Search for the cell housing the specified text and yield its [X, Y] center coordinate. 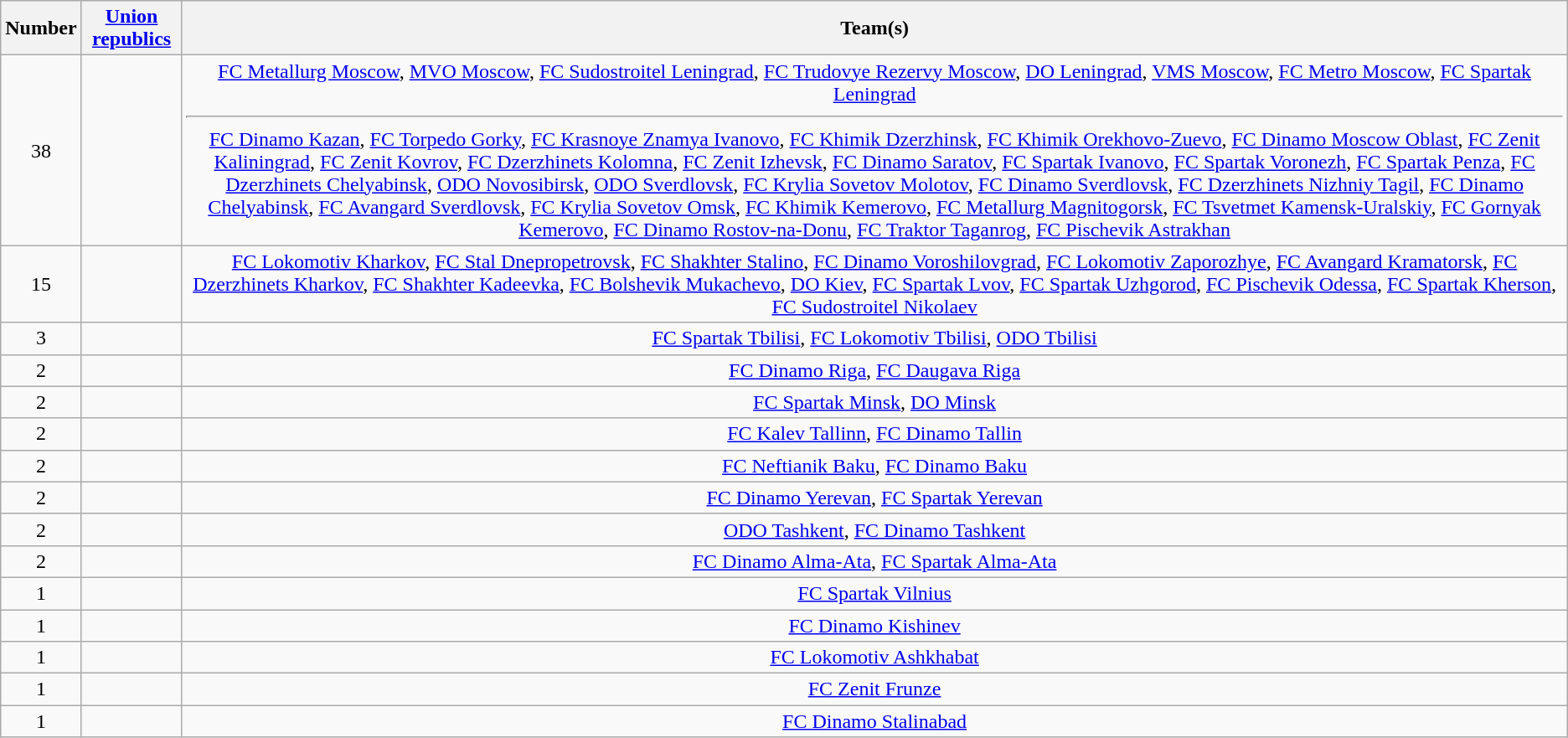
FC Dinamo Kishinev [874, 626]
FC Spartak Tbilisi, FC Lokomotiv Tbilisi, ODO Tbilisi [874, 338]
FC Dinamo Stalinabad [874, 721]
FC Dinamo Yerevan, FC Spartak Yerevan [874, 498]
FC Kalev Tallinn, FC Dinamo Tallin [874, 434]
FC Zenit Frunze [874, 689]
3 [41, 338]
ODO Tashkent, FC Dinamo Tashkent [874, 529]
FC Dinamo Alma-Ata, FC Spartak Alma-Ata [874, 561]
FC Spartak Vilnius [874, 593]
Number [41, 28]
Union republics [132, 28]
Team(s) [874, 28]
FC Dinamo Riga, FC Daugava Riga [874, 370]
FC Lokomotiv Ashkhabat [874, 658]
FC Spartak Minsk, DO Minsk [874, 402]
15 [41, 284]
FC Neftianik Baku, FC Dinamo Baku [874, 466]
38 [41, 151]
